Identify which cell holds the provided text, then report its [x, y] central coordinate. 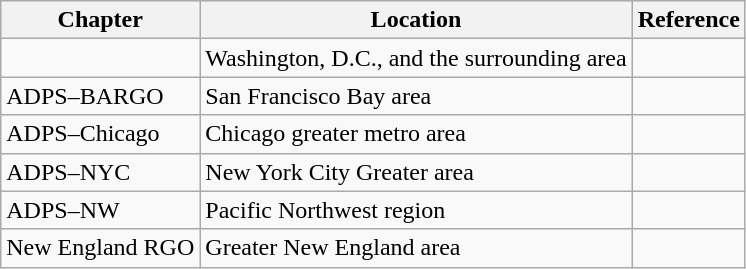
Pacific Northwest region [416, 210]
Greater New England area [416, 248]
ADPS–NW [100, 210]
ADPS–Chicago [100, 134]
Reference [688, 20]
Washington, D.C., and the surrounding area [416, 58]
New England RGO [100, 248]
Location [416, 20]
ADPS–NYC [100, 172]
San Francisco Bay area [416, 96]
Chicago greater metro area [416, 134]
New York City Greater area [416, 172]
Chapter [100, 20]
ADPS–BARGO [100, 96]
